Pinpoint the cell where the given text exists, returning its [x, y] midpoint coordinate. 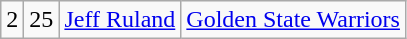
Golden State Warriors [294, 20]
25 [42, 20]
Jeff Ruland [120, 20]
2 [12, 20]
